Find where the given text appears and provide that cell's center as (X, Y) coordinate. 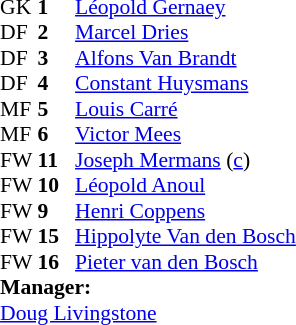
Marcel Dries (186, 33)
Constant Huysmans (186, 83)
Victor Mees (186, 135)
Alfons Van Brandt (186, 58)
Pieter van den Bosch (186, 262)
10 (57, 185)
Hippolyte Van den Bosch (186, 237)
15 (57, 237)
16 (57, 262)
Léopold Anoul (186, 185)
Henri Coppens (186, 211)
Manager: (148, 287)
6 (57, 135)
Joseph Mermans (c) (186, 160)
5 (57, 109)
3 (57, 58)
2 (57, 33)
Louis Carré (186, 109)
9 (57, 211)
11 (57, 160)
4 (57, 83)
